Find where the given text appears and provide that cell's center as [x, y] coordinate. 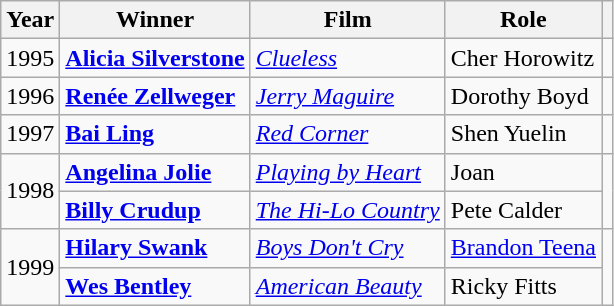
Angelina Jolie [155, 172]
Boys Don't Cry [348, 248]
1998 [30, 191]
1999 [30, 267]
1997 [30, 134]
Pete Calder [523, 210]
Hilary Swank [155, 248]
Shen Yuelin [523, 134]
1996 [30, 96]
Cher Horowitz [523, 58]
Billy Crudup [155, 210]
Wes Bentley [155, 286]
Brandon Teena [523, 248]
Role [523, 20]
Alicia Silverstone [155, 58]
Joan [523, 172]
Red Corner [348, 134]
Dorothy Boyd [523, 96]
1995 [30, 58]
Renée Zellweger [155, 96]
Year [30, 20]
Film [348, 20]
Playing by Heart [348, 172]
Jerry Maguire [348, 96]
The Hi-Lo Country [348, 210]
Bai Ling [155, 134]
Winner [155, 20]
Clueless [348, 58]
Ricky Fitts [523, 286]
American Beauty [348, 286]
